Find where the given text appears and provide that cell's center as [x, y] coordinate. 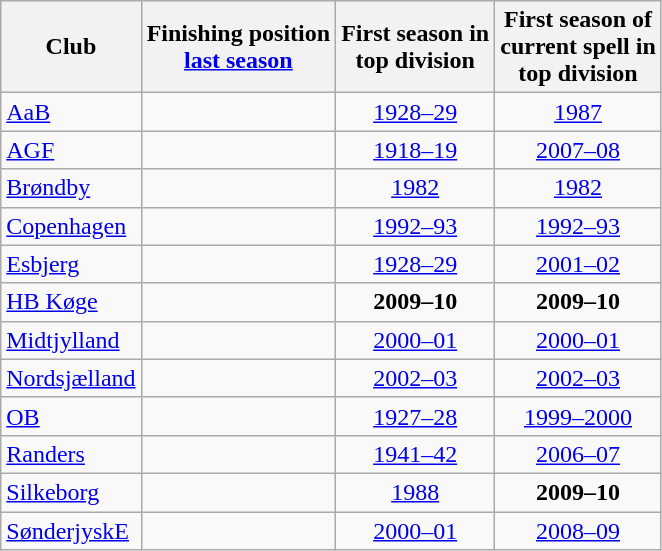
Brøndby [71, 188]
2001–02 [578, 264]
OB [71, 416]
Esbjerg [71, 264]
Club [71, 47]
First season intop division [416, 47]
1999–2000 [578, 416]
2008–09 [578, 531]
1927–28 [416, 416]
Copenhagen [71, 226]
Silkeborg [71, 492]
1941–42 [416, 454]
1988 [416, 492]
1918–19 [416, 150]
Nordsjælland [71, 378]
1987 [578, 112]
Randers [71, 454]
Midtjylland [71, 340]
Finishing positionlast season [238, 47]
HB Køge [71, 302]
SønderjyskE [71, 531]
2006–07 [578, 454]
AGF [71, 150]
AaB [71, 112]
2007–08 [578, 150]
First season ofcurrent spell intop division [578, 47]
